Find where the given text appears and provide that cell's center as (x, y) coordinate. 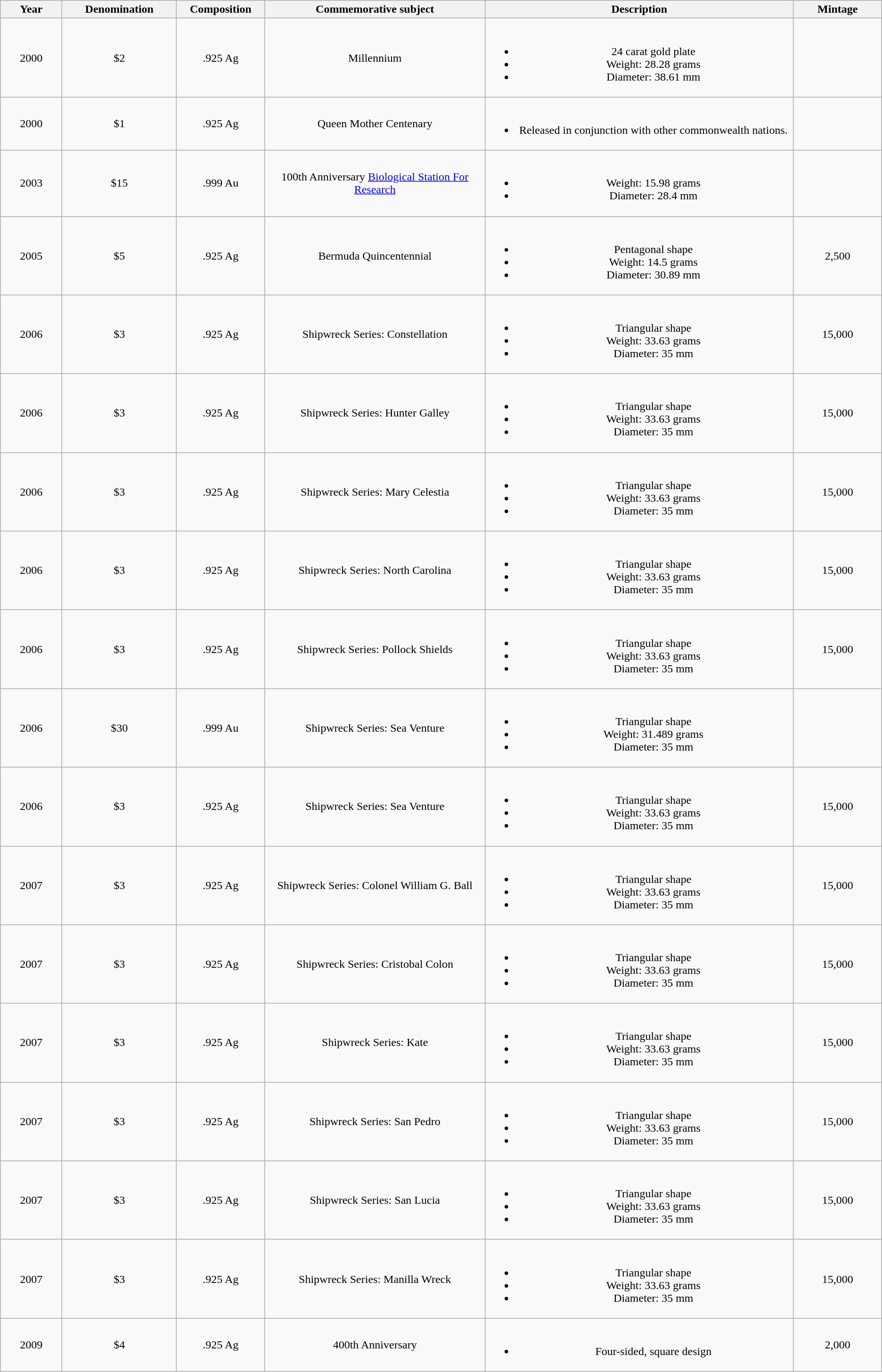
Shipwreck Series: Pollock Shields (375, 649)
Shipwreck Series: Colonel William G. Ball (375, 886)
Mintage (838, 9)
Commemorative subject (375, 9)
$5 (120, 255)
Shipwreck Series: Constellation (375, 335)
Description (639, 9)
$1 (120, 123)
2,500 (838, 255)
2005 (31, 255)
$4 (120, 1345)
Shipwreck Series: Hunter Galley (375, 413)
Weight: 15.98 gramsDiameter: 28.4 mm (639, 183)
Bermuda Quincentennial (375, 255)
Pentagonal shapeWeight: 14.5 gramsDiameter: 30.89 mm (639, 255)
$30 (120, 727)
Queen Mother Centenary (375, 123)
Shipwreck Series: Mary Celestia (375, 492)
Year (31, 9)
Shipwreck Series: San Lucia (375, 1200)
Shipwreck Series: Manilla Wreck (375, 1279)
Four-sided, square design (639, 1345)
Composition (220, 9)
Millennium (375, 57)
2,000 (838, 1345)
Denomination (120, 9)
Shipwreck Series: San Pedro (375, 1121)
$15 (120, 183)
Shipwreck Series: Cristobal Colon (375, 964)
$2 (120, 57)
Shipwreck Series: Kate (375, 1043)
Shipwreck Series: North Carolina (375, 570)
24 carat gold plateWeight: 28.28 gramsDiameter: 38.61 mm (639, 57)
Triangular shapeWeight: 31.489 gramsDiameter: 35 mm (639, 727)
100th Anniversary Biological Station For Research (375, 183)
2003 (31, 183)
2009 (31, 1345)
Released in conjunction with other commonwealth nations. (639, 123)
400th Anniversary (375, 1345)
